Scan for the cell matching the given text and deliver its (X, Y) coordinate at center. 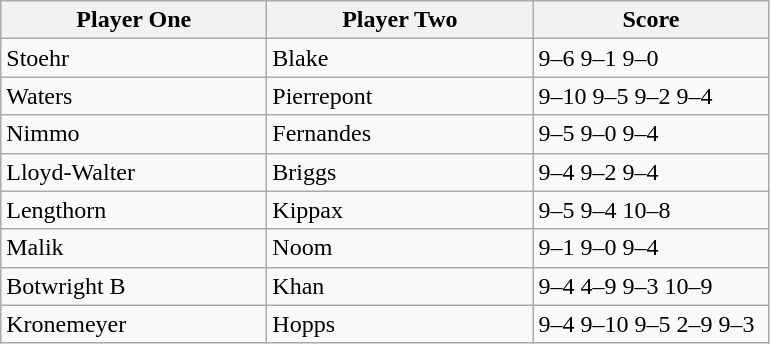
Player One (134, 20)
Lengthorn (134, 210)
Kronemeyer (134, 324)
9–6 9–1 9–0 (651, 58)
Khan (400, 286)
Pierrepont (400, 96)
9–4 9–10 9–5 2–9 9–3 (651, 324)
Waters (134, 96)
Briggs (400, 172)
9–10 9–5 9–2 9–4 (651, 96)
Blake (400, 58)
Kippax (400, 210)
9–1 9–0 9–4 (651, 248)
Nimmo (134, 134)
9–5 9–0 9–4 (651, 134)
Botwright B (134, 286)
Hopps (400, 324)
Malik (134, 248)
Noom (400, 248)
Player Two (400, 20)
Score (651, 20)
Stoehr (134, 58)
9–4 4–9 9–3 10–9 (651, 286)
Lloyd-Walter (134, 172)
9–5 9–4 10–8 (651, 210)
Fernandes (400, 134)
9–4 9–2 9–4 (651, 172)
